Locate the cell with the specified text and output its [X, Y] center coordinate. 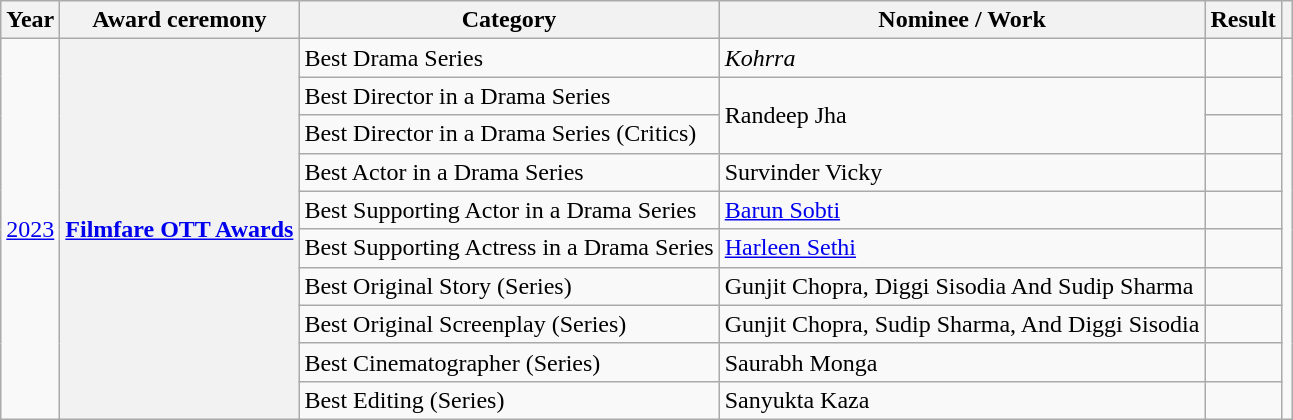
Survinder Vicky [962, 172]
Best Director in a Drama Series (Critics) [509, 134]
Harleen Sethi [962, 248]
Filmfare OTT Awards [180, 230]
Best Actor in a Drama Series [509, 172]
Randeep Jha [962, 115]
Best Supporting Actress in a Drama Series [509, 248]
2023 [30, 230]
Sanyukta Kaza [962, 400]
Best Supporting Actor in a Drama Series [509, 210]
Best Editing (Series) [509, 400]
Saurabh Monga [962, 362]
Best Original Story (Series) [509, 286]
Kohrra [962, 58]
Year [30, 20]
Result [1243, 20]
Best Director in a Drama Series [509, 96]
Best Cinematographer (Series) [509, 362]
Barun Sobti [962, 210]
Best Original Screenplay (Series) [509, 324]
Gunjit Chopra, Diggi Sisodia And Sudip Sharma [962, 286]
Category [509, 20]
Nominee / Work [962, 20]
Award ceremony [180, 20]
Best Drama Series [509, 58]
Gunjit Chopra, Sudip Sharma, And Diggi Sisodia [962, 324]
